Output the (x, y) coordinate of the center of the cell containing the given text.  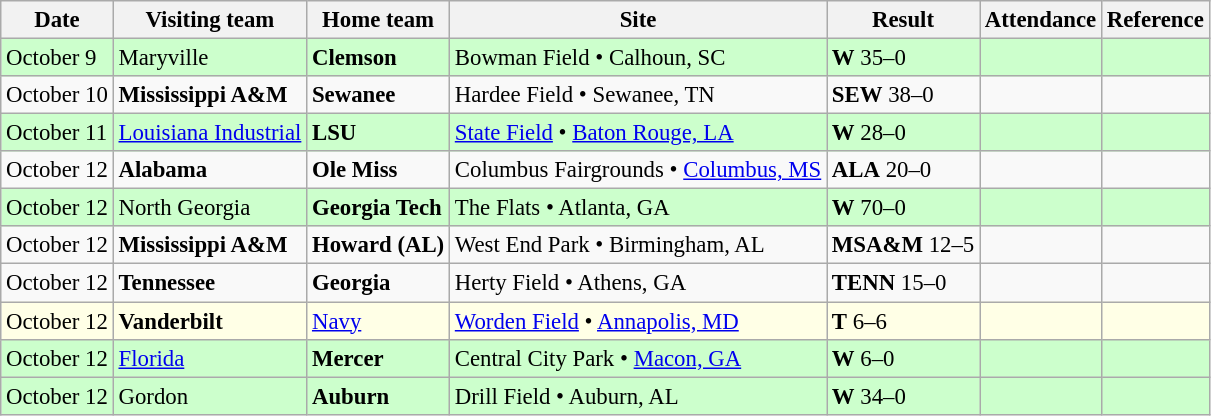
Columbus Fairgrounds • Columbus, MS (638, 170)
Howard (AL) (378, 245)
The Flats • Atlanta, GA (638, 208)
Visiting team (210, 20)
October 11 (57, 133)
West End Park • Birmingham, AL (638, 245)
Vanderbilt (210, 321)
Louisiana Industrial (210, 133)
W 70–0 (904, 208)
Mercer (378, 358)
Site (638, 20)
Ole Miss (378, 170)
Bowman Field • Calhoun, SC (638, 58)
W 35–0 (904, 58)
LSU (378, 133)
North Georgia (210, 208)
Georgia Tech (378, 208)
Gordon (210, 396)
October 9 (57, 58)
Clemson (378, 58)
Auburn (378, 396)
Tennessee (210, 283)
SEW 38–0 (904, 95)
TENN 15–0 (904, 283)
Worden Field • Annapolis, MD (638, 321)
Result (904, 20)
Home team (378, 20)
Georgia (378, 283)
W 34–0 (904, 396)
Herty Field • Athens, GA (638, 283)
Navy (378, 321)
W 6–0 (904, 358)
Date (57, 20)
October 10 (57, 95)
State Field • Baton Rouge, LA (638, 133)
Alabama (210, 170)
W 28–0 (904, 133)
Florida (210, 358)
Sewanee (378, 95)
Central City Park • Macon, GA (638, 358)
Attendance (1041, 20)
Maryville (210, 58)
Hardee Field • Sewanee, TN (638, 95)
MSA&M 12–5 (904, 245)
ALA 20–0 (904, 170)
T 6–6 (904, 321)
Drill Field • Auburn, AL (638, 396)
Reference (1155, 20)
